Locate the cell with the specified text and output its [X, Y] center coordinate. 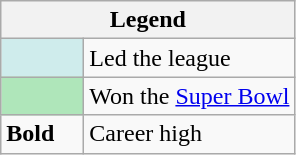
Won the Super Bowl [190, 96]
Bold [42, 134]
Legend [148, 20]
Led the league [190, 58]
Career high [190, 134]
